For the text-containing cell, return its midpoint in (X, Y) coordinate format. 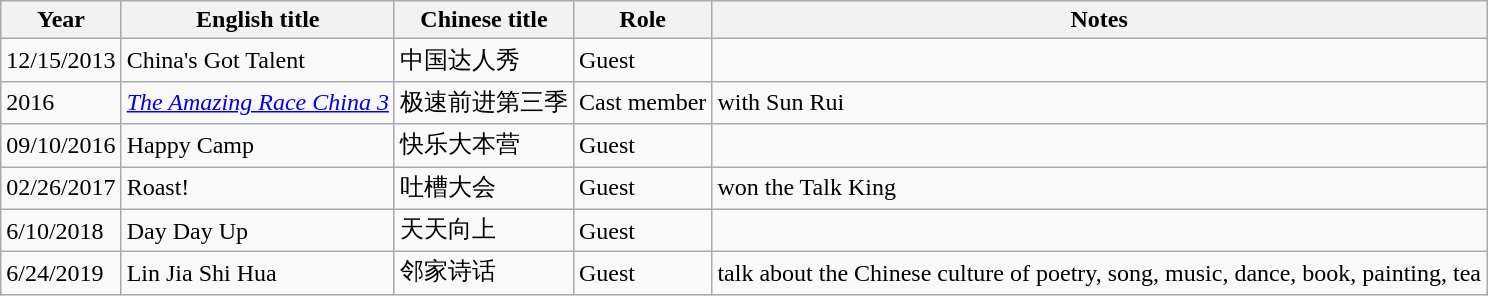
02/26/2017 (61, 188)
12/15/2013 (61, 60)
邻家诗话 (484, 274)
English title (258, 20)
2016 (61, 102)
China's Got Talent (258, 60)
Notes (1100, 20)
快乐大本营 (484, 146)
中国达人秀 (484, 60)
won the Talk King (1100, 188)
Roast! (258, 188)
6/24/2019 (61, 274)
talk about the Chinese culture of poetry, song, music, dance, book, painting, tea (1100, 274)
Chinese title (484, 20)
Year (61, 20)
The Amazing Race China 3 (258, 102)
Happy Camp (258, 146)
天天向上 (484, 230)
09/10/2016 (61, 146)
Day Day Up (258, 230)
极速前进第三季 (484, 102)
吐槽大会 (484, 188)
Role (642, 20)
with Sun Rui (1100, 102)
Lin Jia Shi Hua (258, 274)
6/10/2018 (61, 230)
Cast member (642, 102)
